Search for the cell housing the specified text and yield its [x, y] center coordinate. 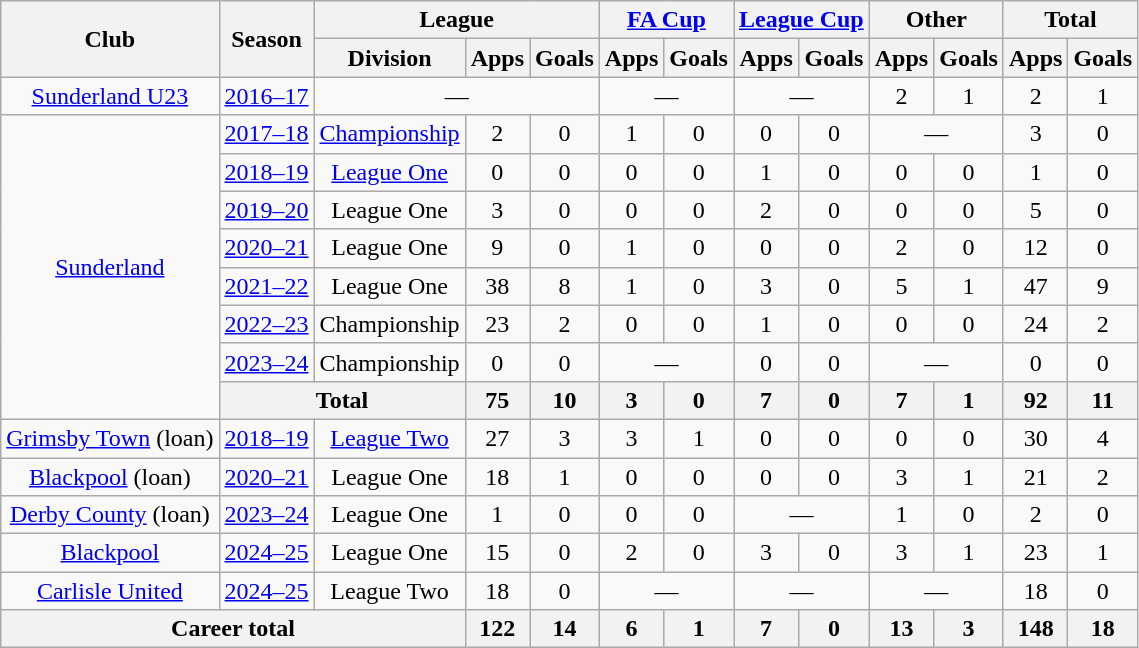
Season [266, 39]
League Cup [802, 20]
14 [565, 629]
148 [1035, 629]
15 [497, 553]
21 [1035, 477]
Derby County (loan) [110, 515]
6 [631, 629]
92 [1035, 400]
Division [390, 58]
2017–18 [266, 134]
2022–23 [266, 324]
Grimsby Town (loan) [110, 438]
Carlisle United [110, 591]
75 [497, 400]
38 [497, 286]
122 [497, 629]
Career total [233, 629]
24 [1035, 324]
2019–20 [266, 210]
11 [1103, 400]
4 [1103, 438]
League [456, 20]
Sunderland [110, 267]
2021–22 [266, 286]
13 [901, 629]
8 [565, 286]
FA Cup [666, 20]
27 [497, 438]
Blackpool (loan) [110, 477]
Other [936, 20]
47 [1035, 286]
Sunderland U23 [110, 96]
2016–17 [266, 96]
Club [110, 39]
Blackpool [110, 553]
30 [1035, 438]
12 [1035, 248]
10 [565, 400]
